Output the [x, y] coordinate of the center of the cell containing the given text.  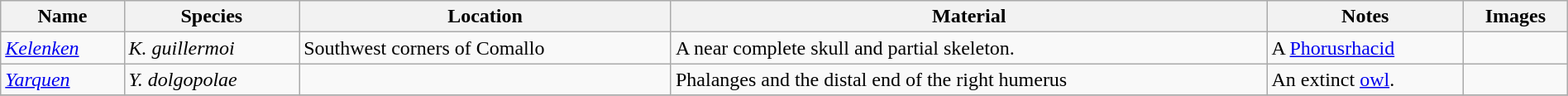
Phalanges and the distal end of the right humerus [969, 79]
An extinct owl. [1365, 79]
Location [485, 17]
K. guillermoi [212, 48]
Name [63, 17]
Notes [1365, 17]
Kelenken [63, 48]
Images [1516, 17]
Southwest corners of Comallo [485, 48]
A Phorusrhacid [1365, 48]
A near complete skull and partial skeleton. [969, 48]
Material [969, 17]
Yarquen [63, 79]
Y. dolgopolae [212, 79]
Species [212, 17]
